For the text-containing cell, return its midpoint in (X, Y) coordinate format. 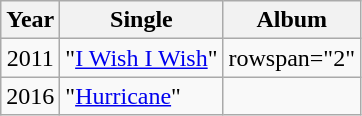
Album (292, 20)
"I Wish I Wish" (142, 58)
2016 (30, 96)
"Hurricane" (142, 96)
Single (142, 20)
Year (30, 20)
2011 (30, 58)
rowspan="2" (292, 58)
